Pinpoint the cell where the given text exists, returning its (X, Y) midpoint coordinate. 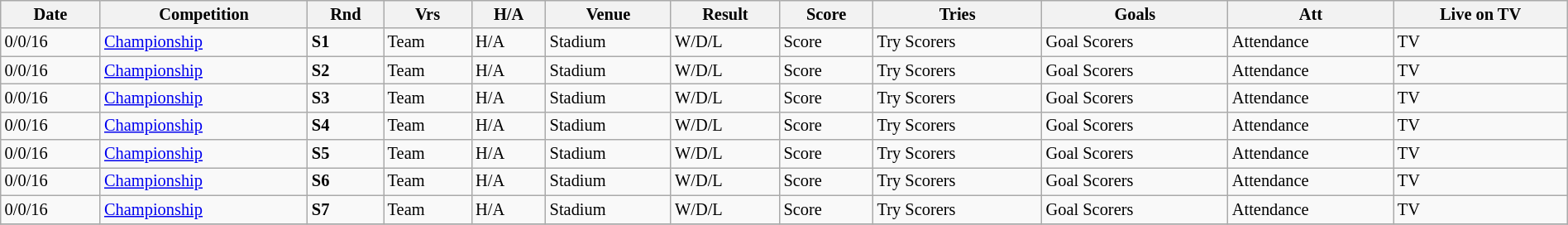
S4 (346, 126)
S1 (346, 42)
Competition (203, 14)
Tries (958, 14)
S3 (346, 98)
Result (724, 14)
Live on TV (1480, 14)
Rnd (346, 14)
Att (1311, 14)
S6 (346, 181)
Venue (609, 14)
S5 (346, 154)
Date (50, 14)
S2 (346, 70)
S7 (346, 209)
Vrs (428, 14)
Goals (1135, 14)
